Identify which cell holds the provided text, then report its [X, Y] central coordinate. 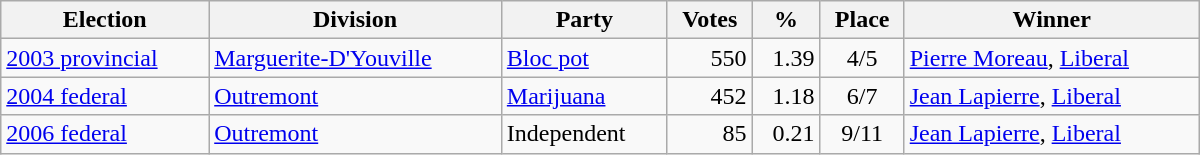
% [786, 20]
85 [710, 134]
Pierre Moreau, Liberal [1052, 58]
4/5 [862, 58]
2004 federal [105, 96]
452 [710, 96]
6/7 [862, 96]
Marguerite-D'Youville [356, 58]
550 [710, 58]
Marijuana [584, 96]
Independent [584, 134]
1.39 [786, 58]
2006 federal [105, 134]
1.18 [786, 96]
Division [356, 20]
Party [584, 20]
2003 provincial [105, 58]
9/11 [862, 134]
Votes [710, 20]
0.21 [786, 134]
Bloc pot [584, 58]
Election [105, 20]
Winner [1052, 20]
Place [862, 20]
